Identify which cell holds the provided text, then report its (x, y) central coordinate. 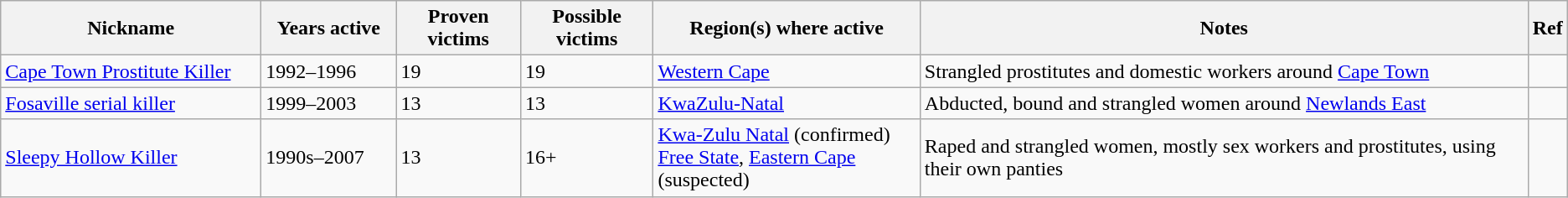
Fosaville serial killer (131, 103)
1992–1996 (328, 71)
Proven victims (459, 29)
Notes (1224, 29)
Nickname (131, 29)
16+ (587, 158)
1990s–2007 (328, 158)
1999–2003 (328, 103)
Western Cape (787, 71)
Cape Town Prostitute Killer (131, 71)
Abducted, bound and strangled women around Newlands East (1224, 103)
Kwa-Zulu Natal (confirmed)Free State, Eastern Cape (suspected) (787, 158)
Strangled prostitutes and domestic workers around Cape Town (1224, 71)
Years active (328, 29)
Region(s) where active (787, 29)
Possible victims (587, 29)
Ref (1548, 29)
KwaZulu-Natal (787, 103)
Sleepy Hollow Killer (131, 158)
Raped and strangled women, mostly sex workers and prostitutes, using their own panties (1224, 158)
